Provide the (X, Y) coordinate of the cell's center where the given text is located.  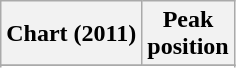
Peakposition (188, 34)
Chart (2011) (72, 34)
